Identify which cell holds the provided text, then report its [x, y] central coordinate. 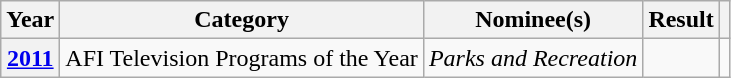
Result [681, 20]
Nominee(s) [532, 20]
Year [30, 20]
Parks and Recreation [532, 58]
2011 [30, 58]
Category [242, 20]
AFI Television Programs of the Year [242, 58]
